Provide the [X, Y] coordinate of the cell's center where the given text is located.  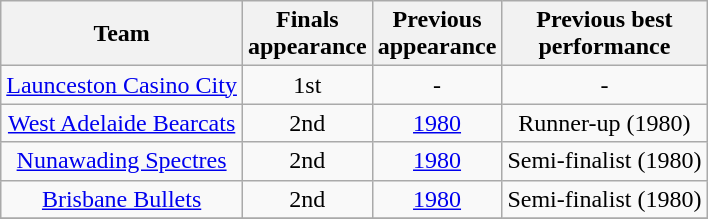
Launceston Casino City [122, 85]
Previous bestperformance [604, 34]
Team [122, 34]
1st [307, 85]
Brisbane Bullets [122, 199]
West Adelaide Bearcats [122, 123]
Nunawading Spectres [122, 161]
Previousappearance [437, 34]
Finalsappearance [307, 34]
Runner-up (1980) [604, 123]
